Extract the [x, y] coordinate from the center of the cell holding the provided text.  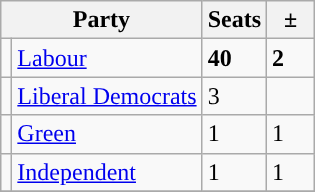
Independent [107, 172]
Green [107, 134]
Liberal Democrats [107, 96]
Labour [107, 58]
3 [234, 96]
2 [291, 58]
Seats [234, 20]
± [291, 20]
40 [234, 58]
Party [102, 20]
